Extract the [X, Y] coordinate from the center of the cell holding the provided text.  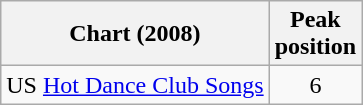
US Hot Dance Club Songs [135, 85]
Chart (2008) [135, 34]
6 [315, 85]
Peakposition [315, 34]
